Identify which cell holds the provided text, then report its [x, y] central coordinate. 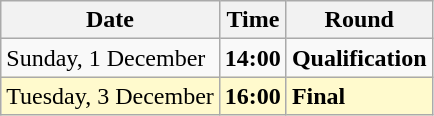
Round [359, 20]
Tuesday, 3 December [110, 96]
14:00 [252, 58]
Final [359, 96]
16:00 [252, 96]
Date [110, 20]
Qualification [359, 58]
Time [252, 20]
Sunday, 1 December [110, 58]
